From the cell containing the given text, extract its center point as [X, Y] coordinate. 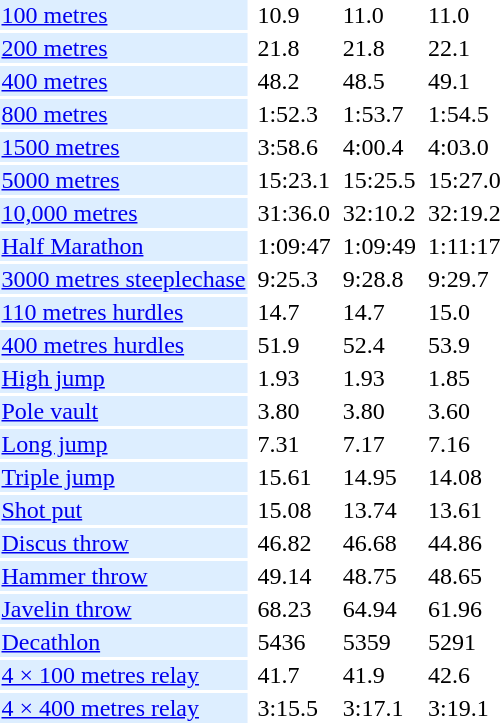
1:09:49 [379, 246]
400 metres [124, 81]
11.0 [379, 15]
31:36.0 [294, 213]
7.31 [294, 444]
49.14 [294, 576]
3:17.1 [379, 708]
1:09:47 [294, 246]
51.9 [294, 345]
15:25.5 [379, 180]
15:23.1 [294, 180]
7.17 [379, 444]
68.23 [294, 609]
10,000 metres [124, 213]
3:58.6 [294, 147]
Pole vault [124, 411]
48.2 [294, 81]
64.94 [379, 609]
52.4 [379, 345]
48.5 [379, 81]
4 × 100 metres relay [124, 675]
14.95 [379, 477]
Hammer throw [124, 576]
1500 metres [124, 147]
3000 metres steeplechase [124, 279]
100 metres [124, 15]
41.7 [294, 675]
Long jump [124, 444]
41.9 [379, 675]
13.74 [379, 510]
400 metres hurdles [124, 345]
46.82 [294, 543]
5000 metres [124, 180]
200 metres [124, 48]
800 metres [124, 114]
46.68 [379, 543]
32:10.2 [379, 213]
9:28.8 [379, 279]
10.9 [294, 15]
4:00.4 [379, 147]
Half Marathon [124, 246]
5359 [379, 642]
4 × 400 metres relay [124, 708]
Discus throw [124, 543]
Triple jump [124, 477]
1:52.3 [294, 114]
15.08 [294, 510]
Javelin throw [124, 609]
5436 [294, 642]
Shot put [124, 510]
48.75 [379, 576]
Decathlon [124, 642]
9:25.3 [294, 279]
High jump [124, 378]
3:15.5 [294, 708]
1:53.7 [379, 114]
110 metres hurdles [124, 312]
15.61 [294, 477]
